Capture the cell that displays the provided text and extract its [X, Y] central coordinate. 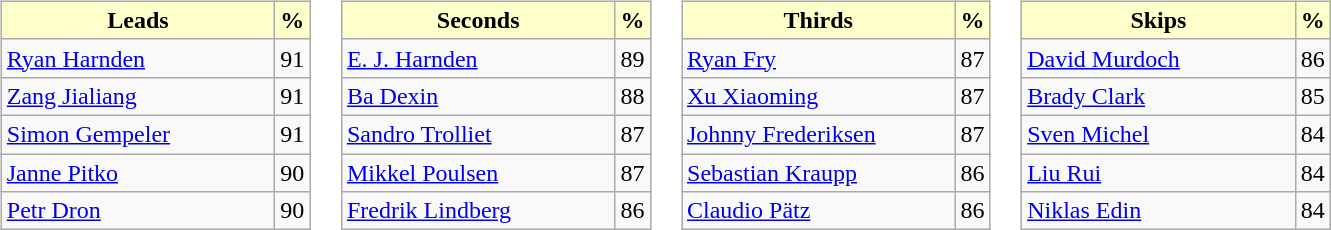
Mikkel Poulsen [478, 173]
88 [632, 96]
Liu Rui [1159, 173]
85 [1312, 96]
Leads [138, 20]
Brady Clark [1159, 96]
89 [632, 58]
Xu Xiaoming [819, 96]
Claudio Pätz [819, 211]
Thirds [819, 20]
Janne Pitko [138, 173]
Fredrik Lindberg [478, 211]
Skips [1159, 20]
David Murdoch [1159, 58]
Niklas Edin [1159, 211]
E. J. Harnden [478, 58]
Ba Dexin [478, 96]
Zang Jialiang [138, 96]
Ryan Fry [819, 58]
Simon Gempeler [138, 134]
Petr Dron [138, 211]
Johnny Frederiksen [819, 134]
Sven Michel [1159, 134]
Ryan Harnden [138, 58]
Sandro Trolliet [478, 134]
Sebastian Kraupp [819, 173]
Seconds [478, 20]
